From the cell containing the given text, extract its center point as (X, Y) coordinate. 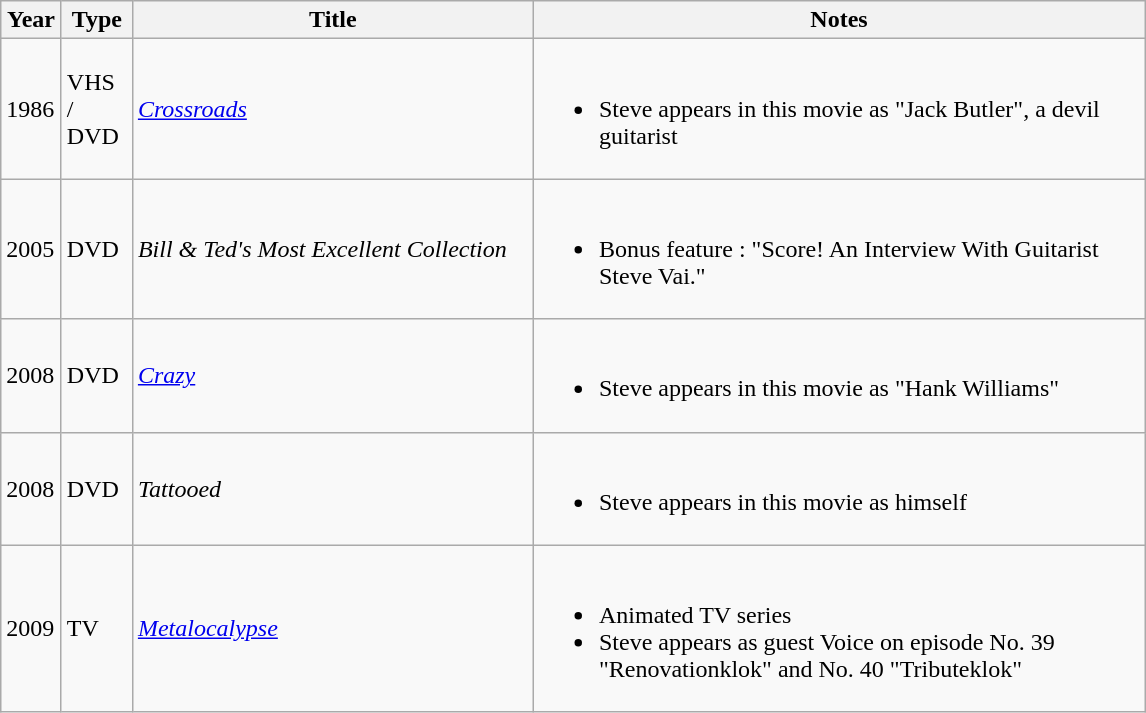
Crossroads (332, 109)
Bonus feature : "Score! An Interview With Guitarist Steve Vai." (838, 249)
Steve appears in this movie as "Jack Butler", a devil guitarist (838, 109)
Tattooed (332, 488)
Notes (838, 20)
Title (332, 20)
Type (96, 20)
VHS / DVD (96, 109)
1986 (32, 109)
TV (96, 628)
2005 (32, 249)
Year (32, 20)
Metalocalypse (332, 628)
2009 (32, 628)
Steve appears in this movie as "Hank Williams" (838, 376)
Steve appears in this movie as himself (838, 488)
Bill & Ted's Most Excellent Collection (332, 249)
Animated TV seriesSteve appears as guest Voice on episode No. 39 "Renovationklok" and No. 40 "Tributeklok" (838, 628)
Crazy (332, 376)
